Detect which cell encompasses the target text, then output its [X, Y] center coordinate. 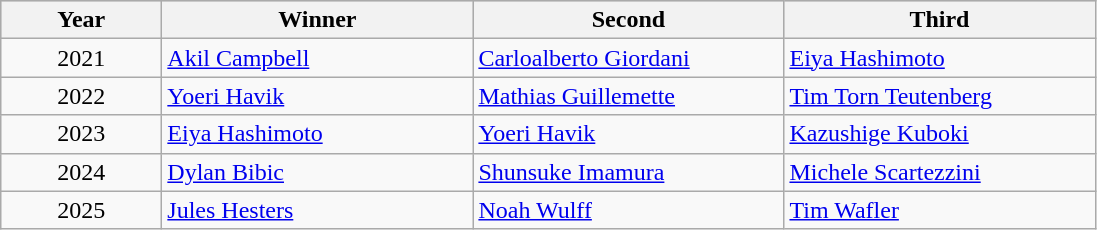
Carloalberto Giordani [628, 58]
Jules Hesters [318, 210]
2024 [82, 172]
Third [940, 20]
Shunsuke Imamura [628, 172]
Dylan Bibic [318, 172]
Michele Scartezzini [940, 172]
Winner [318, 20]
Mathias Guillemette [628, 96]
Tim Wafler [940, 210]
2023 [82, 134]
2025 [82, 210]
Akil Campbell [318, 58]
2022 [82, 96]
2021 [82, 58]
Year [82, 20]
Noah Wulff [628, 210]
Second [628, 20]
Tim Torn Teutenberg [940, 96]
Kazushige Kuboki [940, 134]
